Return [x, y] of the center of cell containing provided text 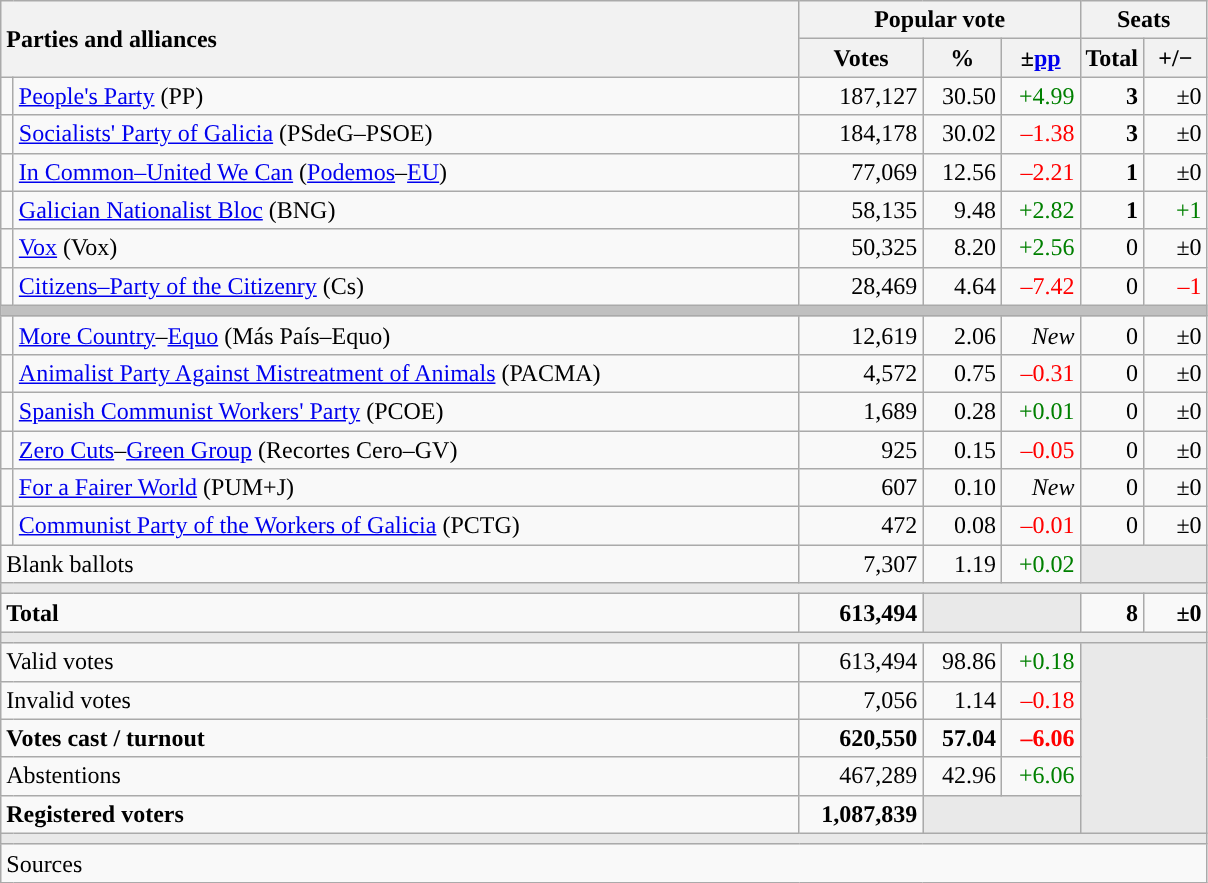
Sources [604, 863]
1.14 [962, 700]
8 [1112, 613]
187,127 [861, 96]
12.56 [962, 172]
Galician Nationalist Bloc (BNG) [406, 210]
58,135 [861, 210]
+2.82 [1040, 210]
Votes cast / turnout [400, 738]
184,178 [861, 134]
For a Fairer World (PUM+J) [406, 488]
30.02 [962, 134]
±pp [1040, 58]
12,619 [861, 335]
+1 [1176, 210]
28,469 [861, 286]
925 [861, 449]
Popular vote [940, 20]
–0.01 [1040, 526]
0.10 [962, 488]
+4.99 [1040, 96]
4.64 [962, 286]
Invalid votes [400, 700]
57.04 [962, 738]
+0.02 [1040, 564]
4,572 [861, 373]
30.50 [962, 96]
8.20 [962, 248]
–1.38 [1040, 134]
Valid votes [400, 662]
More Country–Equo (Más País–Equo) [406, 335]
Seats [1144, 20]
+/− [1176, 58]
In Common–United We Can (Podemos–EU) [406, 172]
7,307 [861, 564]
0.75 [962, 373]
+0.18 [1040, 662]
Citizens–Party of the Citizenry (Cs) [406, 286]
98.86 [962, 662]
1,689 [861, 411]
–0.05 [1040, 449]
2.06 [962, 335]
–0.31 [1040, 373]
Parties and alliances [400, 39]
+6.06 [1040, 776]
Votes [861, 58]
–0.18 [1040, 700]
467,289 [861, 776]
77,069 [861, 172]
Communist Party of the Workers of Galicia (PCTG) [406, 526]
0.08 [962, 526]
620,550 [861, 738]
50,325 [861, 248]
0.15 [962, 449]
42.96 [962, 776]
Abstentions [400, 776]
–1 [1176, 286]
–6.06 [1040, 738]
Vox (Vox) [406, 248]
9.48 [962, 210]
–2.21 [1040, 172]
1.19 [962, 564]
607 [861, 488]
472 [861, 526]
–7.42 [1040, 286]
1,087,839 [861, 814]
Registered voters [400, 814]
Socialists' Party of Galicia (PSdeG–PSOE) [406, 134]
Spanish Communist Workers' Party (PCOE) [406, 411]
Blank ballots [400, 564]
0.28 [962, 411]
Zero Cuts–Green Group (Recortes Cero–GV) [406, 449]
People's Party (PP) [406, 96]
+0.01 [1040, 411]
+2.56 [1040, 248]
% [962, 58]
7,056 [861, 700]
Animalist Party Against Mistreatment of Animals (PACMA) [406, 373]
